Find where the given text appears and provide that cell's center as [x, y] coordinate. 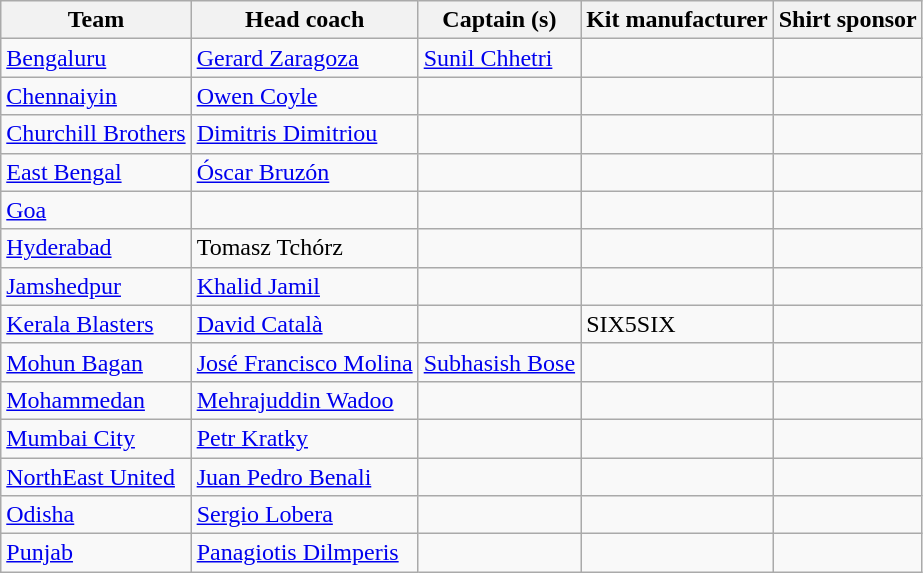
Óscar Bruzón [304, 172]
José Francisco Molina [304, 362]
Churchill Brothers [96, 134]
NorthEast United [96, 477]
Sunil Chhetri [499, 58]
Sergio Lobera [304, 515]
Panagiotis Dilmperis [304, 553]
Khalid Jamil [304, 286]
Juan Pedro Benali [304, 477]
Mumbai City [96, 438]
Subhasish Bose [499, 362]
Mohammedan [96, 400]
Captain (s) [499, 20]
Mohun Bagan [96, 362]
Goa [96, 210]
Shirt sponsor [848, 20]
Gerard Zaragoza [304, 58]
Mehrajuddin Wadoo [304, 400]
Petr Kratky [304, 438]
Bengaluru [96, 58]
Dimitris Dimitriou [304, 134]
Punjab [96, 553]
Head coach [304, 20]
Jamshedpur [96, 286]
Hyderabad [96, 248]
Kerala Blasters [96, 324]
Owen Coyle [304, 96]
East Bengal [96, 172]
Odisha [96, 515]
David Català [304, 324]
Team [96, 20]
SIX5SIX [678, 324]
Kit manufacturer [678, 20]
Tomasz Tchórz [304, 248]
Chennaiyin [96, 96]
